From the cell containing the given text, extract its center point as (X, Y) coordinate. 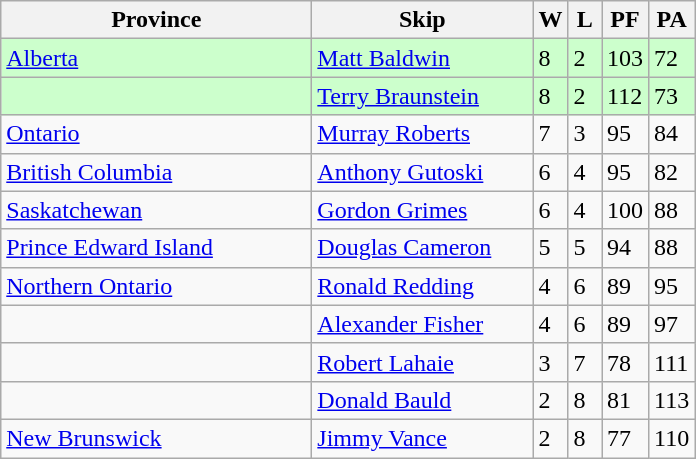
Matt Baldwin (422, 58)
73 (672, 96)
Province (156, 20)
Ontario (156, 134)
77 (626, 438)
Douglas Cameron (422, 248)
Skip (422, 20)
103 (626, 58)
72 (672, 58)
113 (672, 400)
PF (626, 20)
Prince Edward Island (156, 248)
L (585, 20)
W (550, 20)
81 (626, 400)
Alexander Fisher (422, 324)
New Brunswick (156, 438)
Robert Lahaie (422, 362)
78 (626, 362)
Alberta (156, 58)
Jimmy Vance (422, 438)
Gordon Grimes (422, 210)
Anthony Gutoski (422, 172)
110 (672, 438)
Murray Roberts (422, 134)
94 (626, 248)
Terry Braunstein (422, 96)
82 (672, 172)
97 (672, 324)
Saskatchewan (156, 210)
Donald Bauld (422, 400)
112 (626, 96)
Northern Ontario (156, 286)
84 (672, 134)
PA (672, 20)
Ronald Redding (422, 286)
British Columbia (156, 172)
100 (626, 210)
111 (672, 362)
